From the cell containing the given text, extract its center point as [x, y] coordinate. 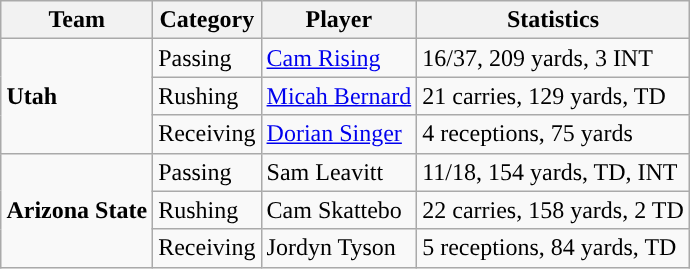
4 receptions, 75 yards [554, 134]
Micah Bernard [339, 96]
Team [77, 20]
Sam Leavitt [339, 172]
Category [207, 20]
Cam Rising [339, 58]
16/37, 209 yards, 3 INT [554, 58]
11/18, 154 yards, TD, INT [554, 172]
Jordyn Tyson [339, 248]
Arizona State [77, 210]
22 carries, 158 yards, 2 TD [554, 210]
21 carries, 129 yards, TD [554, 96]
5 receptions, 84 yards, TD [554, 248]
Cam Skattebo [339, 210]
Player [339, 20]
Statistics [554, 20]
Utah [77, 96]
Dorian Singer [339, 134]
